Determine the [x, y] coordinate at the center of the cell enclosing the given text.  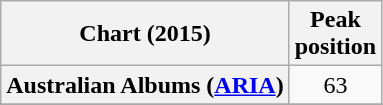
Chart (2015) [145, 34]
Peakposition [335, 34]
63 [335, 85]
Australian Albums (ARIA) [145, 85]
